Return the (x, y) coordinate for the center point of the cell that contains the specified text.  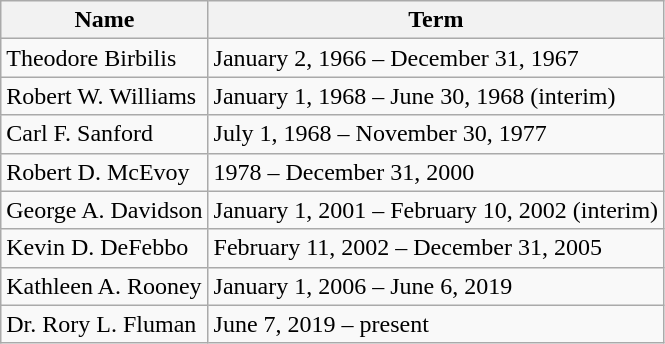
February 11, 2002 – December 31, 2005 (436, 248)
July 1, 1968 – November 30, 1977 (436, 134)
June 7, 2019 – present (436, 324)
Dr. Rory L. Fluman (104, 324)
Name (104, 20)
Kevin D. DeFebbo (104, 248)
Term (436, 20)
January 2, 1966 – December 31, 1967 (436, 58)
January 1, 2006 – June 6, 2019 (436, 286)
Robert D. McEvoy (104, 172)
January 1, 1968 – June 30, 1968 (interim) (436, 96)
George A. Davidson (104, 210)
1978 – December 31, 2000 (436, 172)
January 1, 2001 – February 10, 2002 (interim) (436, 210)
Theodore Birbilis (104, 58)
Robert W. Williams (104, 96)
Kathleen A. Rooney (104, 286)
Carl F. Sanford (104, 134)
